Return (x, y) of the center of cell containing provided text 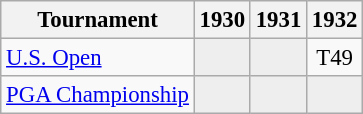
1932 (335, 20)
PGA Championship (98, 95)
T49 (335, 58)
Tournament (98, 20)
U.S. Open (98, 58)
1930 (222, 20)
1931 (278, 20)
